Return (X, Y) of the center of cell containing provided text 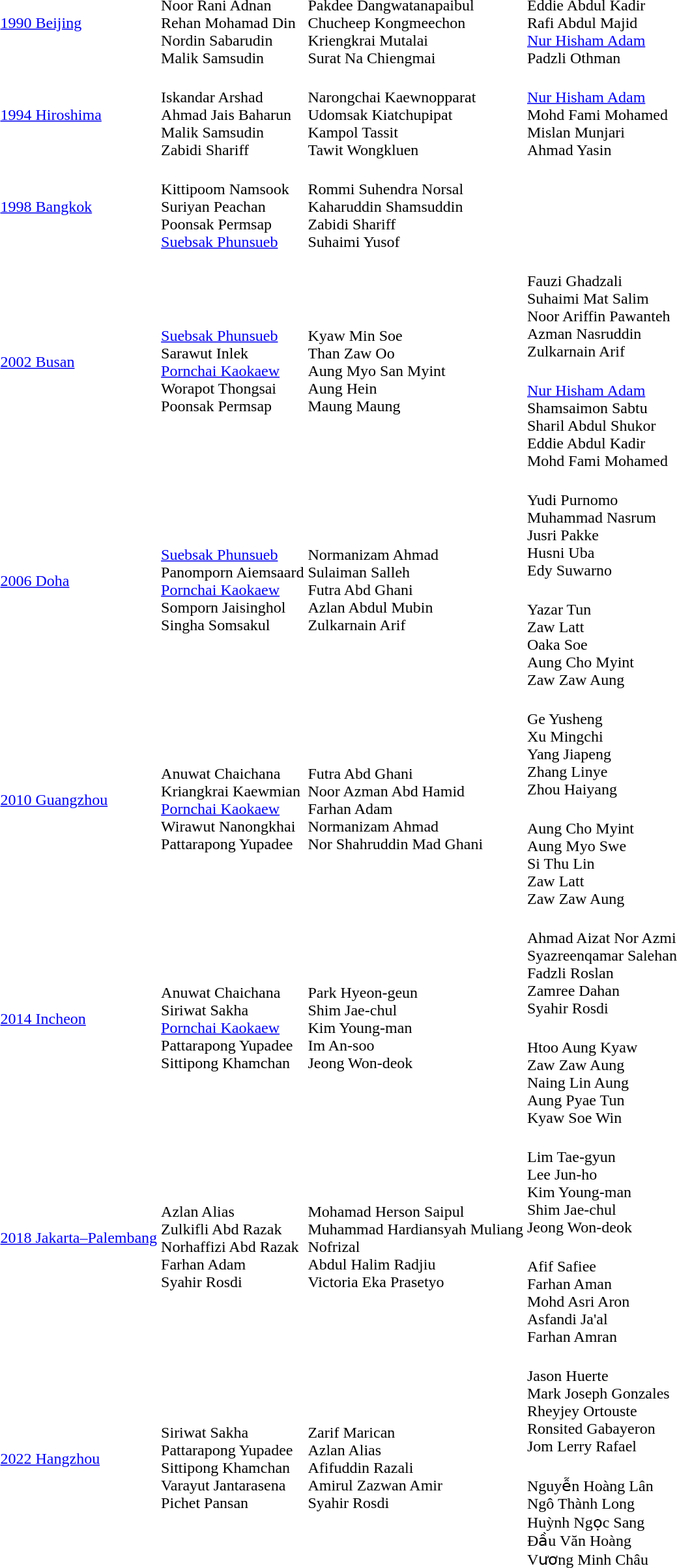
Futra Abd GhaniNoor Azman Abd HamidFarhan AdamNormanizam AhmadNor Shahruddin Mad Ghani (416, 800)
Normanizam AhmadSulaiman SallehFutra Abd GhaniAzlan Abdul MubinZulkarnain Arif (416, 581)
Kittipoom NamsookSuriyan PeachanPoonsak PermsapSuebsak Phunsueb (233, 207)
Azlan AliasZulkifli Abd RazakNorhaffizi Abd RazakFarhan AdamSyahir Rosdi (233, 1238)
Rommi Suhendra NorsalKaharuddin ShamsuddinZabidi ShariffSuhaimi Yusof (416, 207)
Mohamad Herson SaipulMuhammad Hardiansyah MuliangNofrizalAbdul Halim RadjiuVictoria Eka Prasetyo (416, 1238)
Iskandar ArshadAhmad Jais BaharunMalik SamsudinZabidi Shariff (233, 115)
Anuwat ChaichanaKriangkrai KaewmianPornchai KaokaewWirawut NanongkhaiPattarapong Yupadee (233, 800)
Suebsak PhunsuebPanomporn AiemsaardPornchai KaokaewSomporn JaisingholSingha Somsakul (233, 581)
Kyaw Min SoeThan Zaw OoAung Myo San MyintAung HeinMaung Maung (416, 362)
Suebsak PhunsuebSarawut InlekPornchai KaokaewWorapot ThongsaiPoonsak Permsap (233, 362)
Narongchai KaewnopparatUdomsak KiatchupipatKampol TassitTawit Wongkluen (416, 115)
Anuwat ChaichanaSiriwat SakhaPornchai KaokaewPattarapong YupadeeSittipong Khamchan (233, 1019)
Park Hyeon-geunShim Jae-chulKim Young-manIm An-sooJeong Won-deok (416, 1019)
